Pinpoint the cell where the given text exists, returning its [x, y] midpoint coordinate. 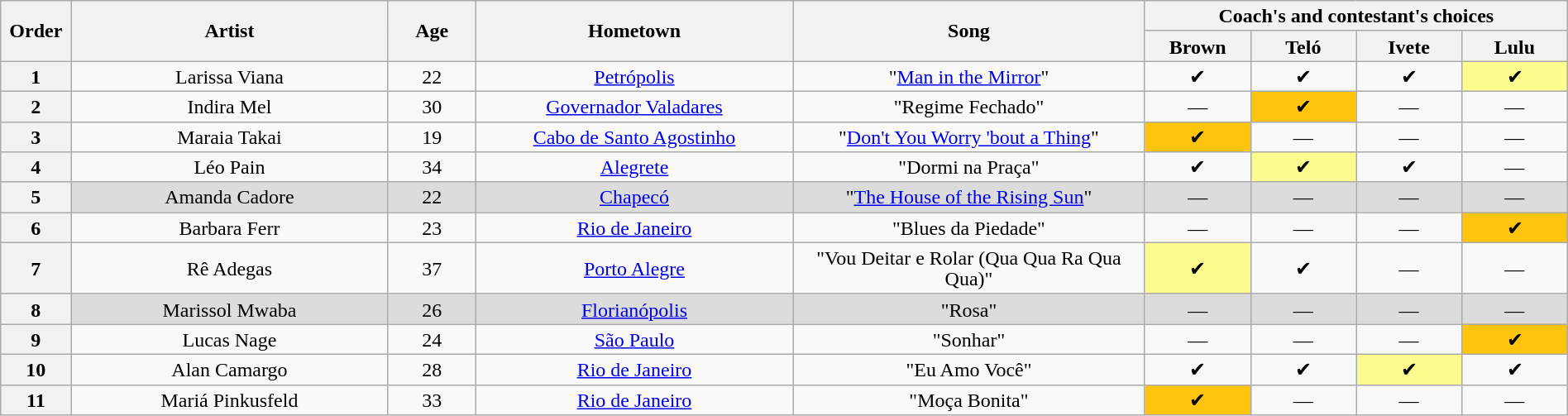
33 [432, 400]
Artist [230, 31]
5 [36, 197]
10 [36, 369]
"Moça Bonita" [969, 400]
Alan Camargo [230, 369]
"Rosa" [969, 309]
Amanda Cadore [230, 197]
"Regime Fechado" [969, 106]
Mariá Pinkusfeld [230, 400]
Indira Mel [230, 106]
Lulu [1514, 46]
28 [432, 369]
4 [36, 167]
"Dormi na Praça" [969, 167]
"Vou Deitar e Rolar (Qua Qua Ra Qua Qua)" [969, 268]
7 [36, 268]
Rê Adegas [230, 268]
"Sonhar" [969, 339]
9 [36, 339]
3 [36, 137]
Barbara Ferr [230, 228]
23 [432, 228]
34 [432, 167]
Lucas Nage [230, 339]
Cabo de Santo Agostinho [633, 137]
Florianópolis [633, 309]
37 [432, 268]
Larissa Viana [230, 76]
"Don't You Worry 'bout a Thing" [969, 137]
19 [432, 137]
Coach's and contestant's choices [1356, 17]
2 [36, 106]
30 [432, 106]
Chapecó [633, 197]
Marissol Mwaba [230, 309]
8 [36, 309]
Teló [1303, 46]
"Eu Amo Você" [969, 369]
24 [432, 339]
Age [432, 31]
São Paulo [633, 339]
Maraia Takai [230, 137]
Order [36, 31]
Léo Pain [230, 167]
Hometown [633, 31]
Porto Alegre [633, 268]
Ivete [1409, 46]
1 [36, 76]
"The House of the Rising Sun" [969, 197]
"Man in the Mirror" [969, 76]
11 [36, 400]
26 [432, 309]
Brown [1198, 46]
Song [969, 31]
Petrópolis [633, 76]
Governador Valadares [633, 106]
"Blues da Piedade" [969, 228]
Alegrete [633, 167]
6 [36, 228]
